Locate the cell with the specified text and output its [x, y] center coordinate. 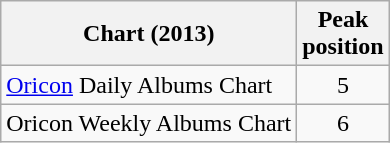
5 [343, 85]
Chart (2013) [149, 34]
Peakposition [343, 34]
Oricon Weekly Albums Chart [149, 123]
6 [343, 123]
Oricon Daily Albums Chart [149, 85]
